Capture the cell that displays the provided text and extract its (X, Y) central coordinate. 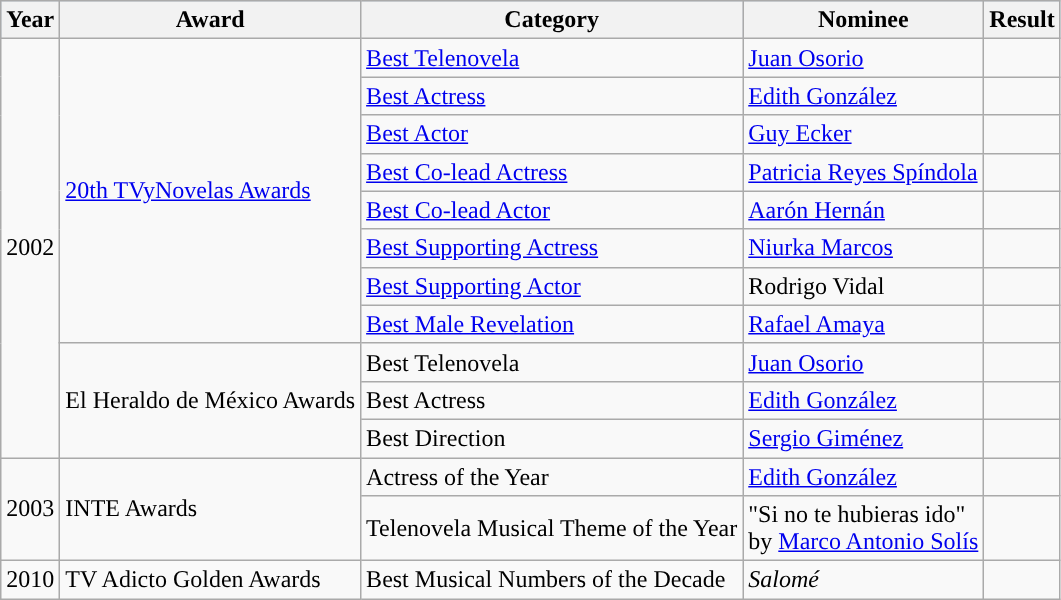
INTE Awards (210, 510)
Actress of the Year (552, 477)
2010 (30, 580)
Aarón Hernán (864, 210)
Year (30, 20)
Best Co-lead Actor (552, 210)
Best Direction (552, 438)
Rafael Amaya (864, 324)
20th TVyNovelas Awards (210, 191)
Best Supporting Actress (552, 248)
Best Male Revelation (552, 324)
Best Supporting Actor (552, 286)
2002 (30, 248)
Award (210, 20)
Patricia Reyes Spíndola (864, 172)
Sergio Giménez (864, 438)
Guy Ecker (864, 134)
Best Co-lead Actress (552, 172)
Niurka Marcos (864, 248)
Category (552, 20)
2003 (30, 510)
"Si no te hubieras ido" by Marco Antonio Solís (864, 528)
Result (1022, 20)
Nominee (864, 20)
El Heraldo de México Awards (210, 400)
Best Actor (552, 134)
Best Musical Numbers of the Decade (552, 580)
Rodrigo Vidal (864, 286)
Salomé (864, 580)
TV Adicto Golden Awards (210, 580)
Telenovela Musical Theme of the Year (552, 528)
